Find where the given text appears and provide that cell's center as [x, y] coordinate. 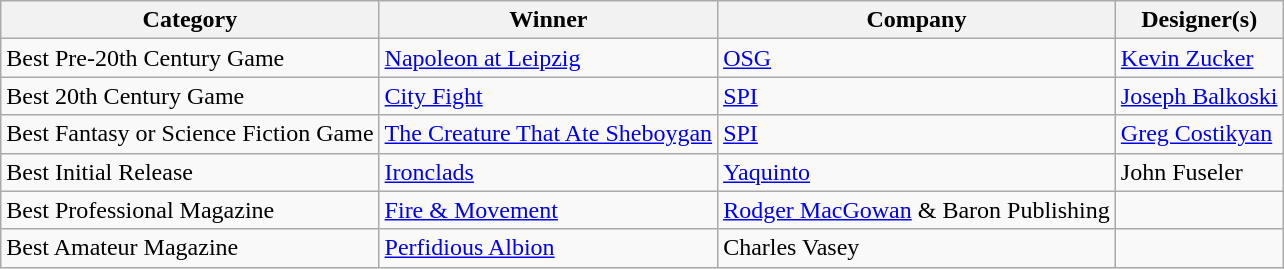
Category [190, 20]
Joseph Balkoski [1199, 96]
Best Fantasy or Science Fiction Game [190, 134]
Ironclads [548, 172]
Fire & Movement [548, 210]
Kevin Zucker [1199, 58]
OSG [917, 58]
Best Professional Magazine [190, 210]
Company [917, 20]
The Creature That Ate Sheboygan [548, 134]
Yaquinto [917, 172]
Charles Vasey [917, 248]
Rodger MacGowan & Baron Publishing [917, 210]
City Fight [548, 96]
Perfidious Albion [548, 248]
Designer(s) [1199, 20]
John Fuseler [1199, 172]
Best 20th Century Game [190, 96]
Napoleon at Leipzig [548, 58]
Winner [548, 20]
Greg Costikyan [1199, 134]
Best Initial Release [190, 172]
Best Amateur Magazine [190, 248]
Best Pre-20th Century Game [190, 58]
